Extract the [x, y] coordinate from the center of the cell holding the provided text.  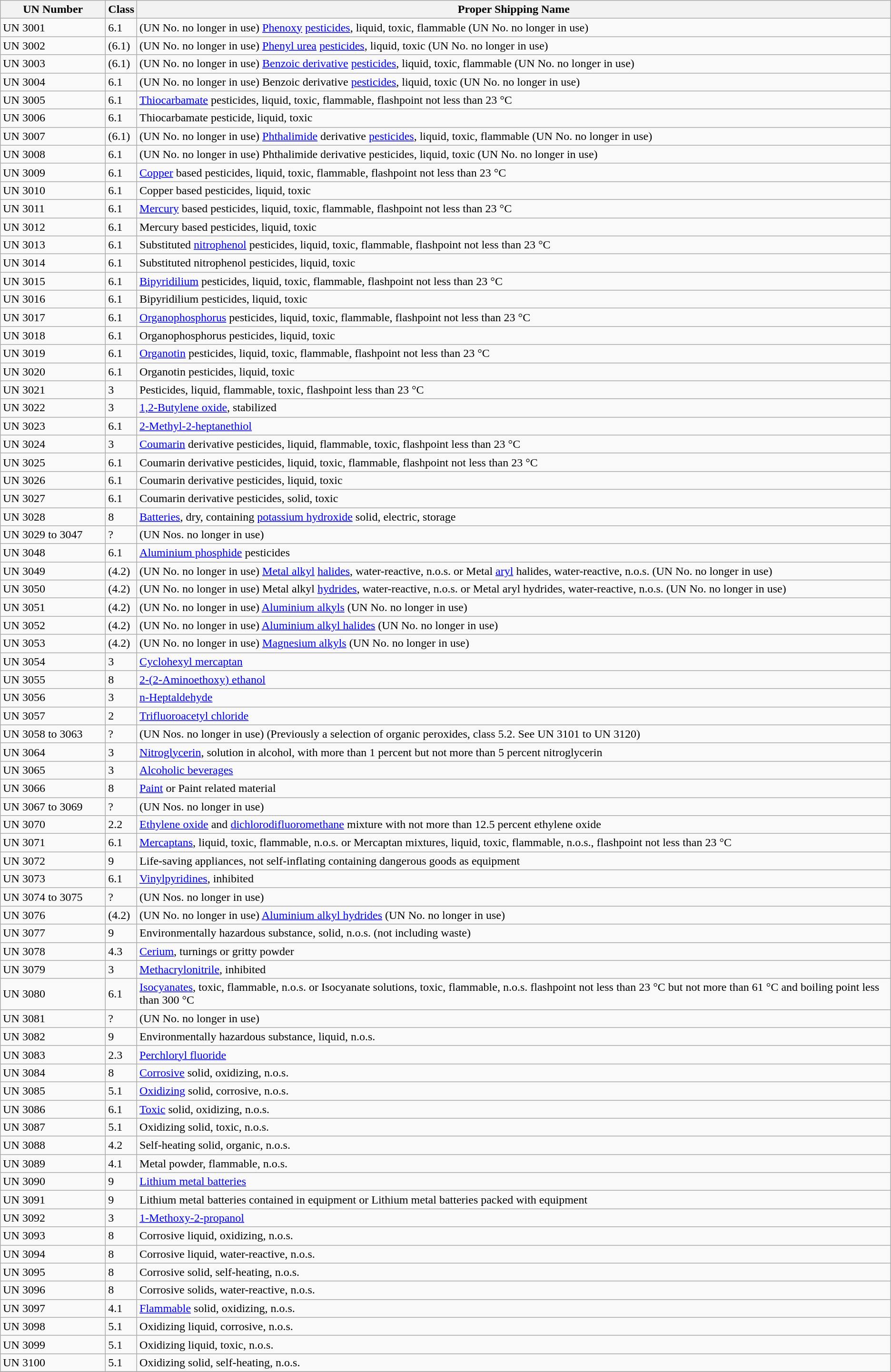
Pesticides, liquid, flammable, toxic, flashpoint less than 23 °C [514, 390]
UN 3077 [53, 933]
UN 3009 [53, 172]
UN 3071 [53, 843]
UN 3072 [53, 861]
(UN No. no longer in use) [514, 1018]
Oxidizing solid, self-heating, n.o.s. [514, 1362]
UN 3079 [53, 969]
1-Methoxy-2-propanol [514, 1218]
UN 3002 [53, 46]
2-Methyl-2-heptanethiol [514, 426]
Lithium metal batteries contained in equipment or Lithium metal batteries packed with equipment [514, 1200]
UN 3081 [53, 1018]
4.3 [121, 951]
UN 3020 [53, 372]
Environmentally hazardous substance, liquid, n.o.s. [514, 1036]
UN 3097 [53, 1308]
Lithium metal batteries [514, 1182]
UN 3076 [53, 915]
UN 3054 [53, 661]
UN 3058 to 3063 [53, 734]
UN 3012 [53, 227]
UN 3093 [53, 1236]
2-(2-Aminoethoxy) ethanol [514, 680]
Copper based pesticides, liquid, toxic [514, 190]
Mercaptans, liquid, toxic, flammable, n.o.s. or Mercaptan mixtures, liquid, toxic, flammable, n.o.s., flashpoint not less than 23 °C [514, 843]
UN 3078 [53, 951]
Coumarin derivative pesticides, liquid, toxic, flammable, flashpoint not less than 23 °C [514, 462]
Bipyridilium pesticides, liquid, toxic [514, 299]
2.3 [121, 1055]
UN 3027 [53, 498]
UN 3016 [53, 299]
Mercury based pesticides, liquid, toxic, flammable, flashpoint not less than 23 °C [514, 208]
UN 3094 [53, 1254]
UN 3018 [53, 336]
Oxidizing solid, corrosive, n.o.s. [514, 1091]
UN 3083 [53, 1055]
UN 3010 [53, 190]
Oxidizing liquid, toxic, n.o.s. [514, 1344]
Organophosphorus pesticides, liquid, toxic [514, 336]
UN 3007 [53, 136]
UN 3049 [53, 571]
Organophosphorus pesticides, liquid, toxic, flammable, flashpoint not less than 23 °C [514, 317]
Organotin pesticides, liquid, toxic, flammable, flashpoint not less than 23 °C [514, 354]
UN 3066 [53, 788]
UN 3082 [53, 1036]
Copper based pesticides, liquid, toxic, flammable, flashpoint not less than 23 °C [514, 172]
UN 3025 [53, 462]
Substituted nitrophenol pesticides, liquid, toxic [514, 263]
UN 3001 [53, 28]
UN 3015 [53, 281]
Flammable solid, oxidizing, n.o.s. [514, 1308]
Oxidizing solid, toxic, n.o.s. [514, 1127]
UN 3021 [53, 390]
UN Number [53, 10]
UN 3029 to 3047 [53, 535]
Corrosive liquid, water-reactive, n.o.s. [514, 1254]
(UN No. no longer in use) Aluminium alkyls (UN No. no longer in use) [514, 607]
UN 3088 [53, 1145]
2 [121, 716]
Coumarin derivative pesticides, liquid, flammable, toxic, flashpoint less than 23 °C [514, 444]
UN 3084 [53, 1073]
UN 3100 [53, 1362]
UN 3096 [53, 1290]
UN 3003 [53, 64]
Class [121, 10]
Methacrylonitrile, inhibited [514, 969]
UN 3008 [53, 154]
(UN No. no longer in use) Aluminium alkyl hydrides (UN No. no longer in use) [514, 915]
UN 3048 [53, 553]
UN 3090 [53, 1182]
Coumarin derivative pesticides, liquid, toxic [514, 480]
Mercury based pesticides, liquid, toxic [514, 227]
UN 3011 [53, 208]
(UN No. no longer in use) Benzoic derivative pesticides, liquid, toxic (UN No. no longer in use) [514, 82]
UN 3098 [53, 1326]
Corrosive liquid, oxidizing, n.o.s. [514, 1236]
UN 3095 [53, 1272]
UN 3073 [53, 879]
UN 3086 [53, 1109]
UN 3023 [53, 426]
Life-saving appliances, not self-inflating containing dangerous goods as equipment [514, 861]
(UN No. no longer in use) Metal alkyl halides, water-reactive, n.o.s. or Metal aryl halides, water-reactive, n.o.s. (UN No. no longer in use) [514, 571]
(UN No. no longer in use) Phenyl urea pesticides, liquid, toxic (UN No. no longer in use) [514, 46]
(UN No. no longer in use) Metal alkyl hydrides, water-reactive, n.o.s. or Metal aryl hydrides, water-reactive, n.o.s. (UN No. no longer in use) [514, 589]
UN 3080 [53, 994]
1,2-Butylene oxide, stabilized [514, 408]
Vinylpyridines, inhibited [514, 879]
UN 3099 [53, 1344]
Proper Shipping Name [514, 10]
UN 3013 [53, 245]
Nitroglycerin, solution in alcohol, with more than 1 percent but not more than 5 percent nitroglycerin [514, 752]
UN 3092 [53, 1218]
UN 3091 [53, 1200]
UN 3087 [53, 1127]
Ethylene oxide and dichlorodifluoromethane mixture with not more than 12.5 percent ethylene oxide [514, 825]
n-Heptaldehyde [514, 698]
(UN No. no longer in use) Phthalimide derivative pesticides, liquid, toxic, flammable (UN No. no longer in use) [514, 136]
UN 3056 [53, 698]
UN 3006 [53, 118]
Corrosive solid, self-heating, n.o.s. [514, 1272]
UN 3074 to 3075 [53, 897]
Paint or Paint related material [514, 788]
UN 3052 [53, 625]
UN 3055 [53, 680]
Alcoholic beverages [514, 770]
Toxic solid, oxidizing, n.o.s. [514, 1109]
UN 3022 [53, 408]
4.2 [121, 1145]
UN 3067 to 3069 [53, 807]
Oxidizing liquid, corrosive, n.o.s. [514, 1326]
UN 3005 [53, 100]
Substituted nitrophenol pesticides, liquid, toxic, flammable, flashpoint not less than 23 °C [514, 245]
(UN No. no longer in use) Benzoic derivative pesticides, liquid, toxic, flammable (UN No. no longer in use) [514, 64]
UN 3053 [53, 643]
UN 3026 [53, 480]
UN 3057 [53, 716]
Metal powder, flammable, n.o.s. [514, 1164]
(UN No. no longer in use) Aluminium alkyl halides (UN No. no longer in use) [514, 625]
Coumarin derivative pesticides, solid, toxic [514, 498]
Environmentally hazardous substance, solid, n.o.s. (not including waste) [514, 933]
UN 3017 [53, 317]
UN 3024 [53, 444]
UN 3051 [53, 607]
UN 3065 [53, 770]
UN 3019 [53, 354]
Batteries, dry, containing potassium hydroxide solid, electric, storage [514, 516]
Bipyridilium pesticides, liquid, toxic, flammable, flashpoint not less than 23 °C [514, 281]
Corrosive solids, water-reactive, n.o.s. [514, 1290]
UN 3014 [53, 263]
Self-heating solid, organic, n.o.s. [514, 1145]
UN 3064 [53, 752]
UN 3028 [53, 516]
Perchloryl fluoride [514, 1055]
(UN No. no longer in use) Magnesium alkyls (UN No. no longer in use) [514, 643]
Trifluoroacetyl chloride [514, 716]
Cerium, turnings or gritty powder [514, 951]
(UN No. no longer in use) Phenoxy pesticides, liquid, toxic, flammable (UN No. no longer in use) [514, 28]
Thiocarbamate pesticide, liquid, toxic [514, 118]
UN 3085 [53, 1091]
Cyclohexyl mercaptan [514, 661]
Thiocarbamate pesticides, liquid, toxic, flammable, flashpoint not less than 23 °C [514, 100]
(UN Nos. no longer in use) (Previously a selection of organic peroxides, class 5.2. See UN 3101 to UN 3120) [514, 734]
2.2 [121, 825]
UN 3089 [53, 1164]
UN 3050 [53, 589]
Corrosive solid, oxidizing, n.o.s. [514, 1073]
UN 3004 [53, 82]
(UN No. no longer in use) Phthalimide derivative pesticides, liquid, toxic (UN No. no longer in use) [514, 154]
Aluminium phosphide pesticides [514, 553]
UN 3070 [53, 825]
Organotin pesticides, liquid, toxic [514, 372]
